Provide the [x, y] coordinate of the cell's center where the given text is located.  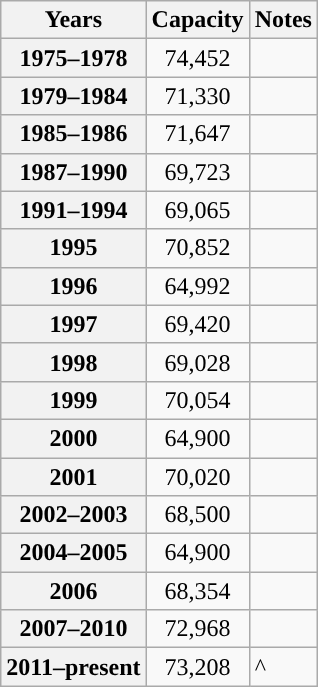
70,020 [198, 477]
1991–1994 [74, 210]
64,992 [198, 286]
2001 [74, 477]
68,500 [198, 515]
1985–1986 [74, 134]
69,723 [198, 172]
1997 [74, 324]
2011–present [74, 667]
69,065 [198, 210]
1995 [74, 248]
2002–2003 [74, 515]
68,354 [198, 591]
2006 [74, 591]
1998 [74, 362]
71,647 [198, 134]
Years [74, 20]
73,208 [198, 667]
2004–2005 [74, 553]
Notes [283, 20]
1987–1990 [74, 172]
2000 [74, 438]
1996 [74, 286]
1999 [74, 400]
^ [283, 667]
70,852 [198, 248]
70,054 [198, 400]
69,028 [198, 362]
Capacity [198, 20]
1975–1978 [74, 58]
74,452 [198, 58]
2007–2010 [74, 629]
72,968 [198, 629]
71,330 [198, 96]
69,420 [198, 324]
1979–1984 [74, 96]
